Provide the [X, Y] coordinate of the cell's center where the given text is located.  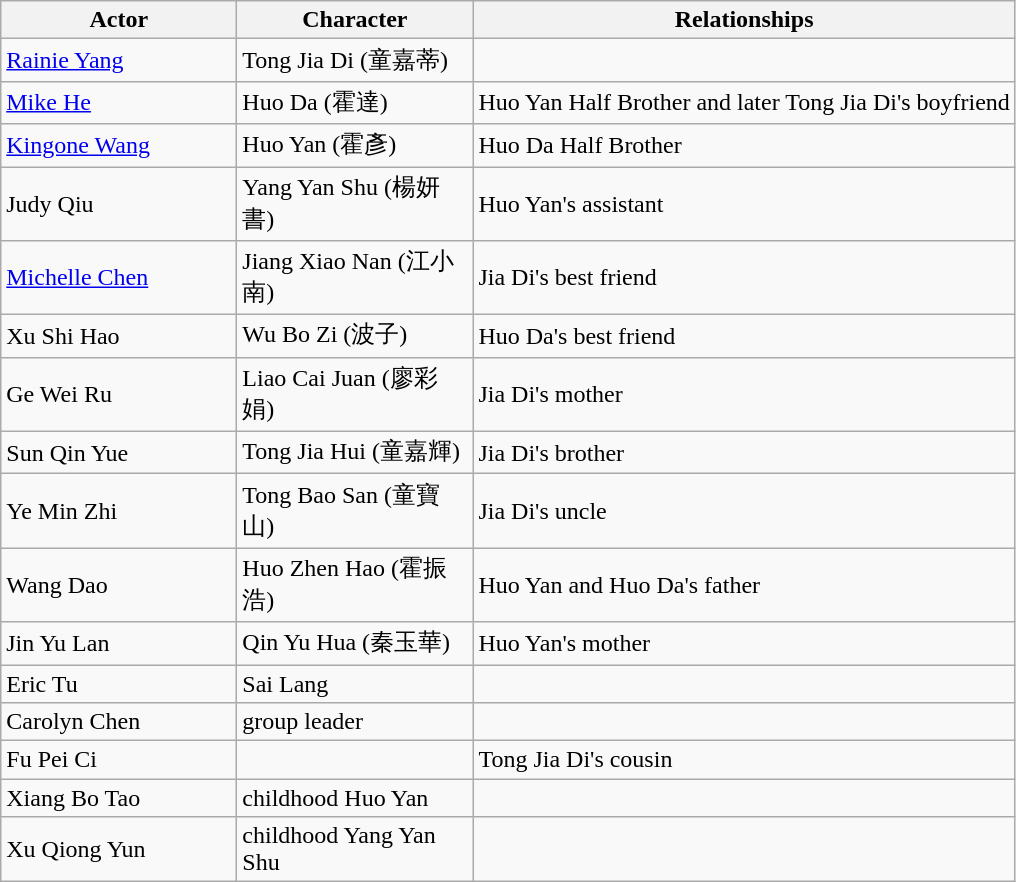
Jia Di's best friend [744, 278]
Rainie Yang [119, 60]
Liao Cai Juan (廖彩娟) [355, 394]
group leader [355, 722]
Tong Bao San (童寶山) [355, 511]
Huo Da (霍達) [355, 102]
Eric Tu [119, 683]
Xiang Bo Tao [119, 798]
Huo Yan (霍彥) [355, 146]
Kingone Wang [119, 146]
childhood Yang Yan Shu [355, 850]
Wu Bo Zi (波子) [355, 336]
Huo Yan's assistant [744, 203]
Huo Da Half Brother [744, 146]
Tong Jia Di's cousin [744, 760]
Jia Di's mother [744, 394]
Michelle Chen [119, 278]
Wang Dao [119, 585]
Relationships [744, 20]
childhood Huo Yan [355, 798]
Ye Min Zhi [119, 511]
Xu Qiong Yun [119, 850]
Character [355, 20]
Mike He [119, 102]
Tong Jia Hui (童嘉輝) [355, 452]
Jiang Xiao Nan (江小南) [355, 278]
Xu Shi Hao [119, 336]
Huo Yan and Huo Da's father [744, 585]
Tong Jia Di (童嘉蒂) [355, 60]
Jia Di's brother [744, 452]
Huo Da's best friend [744, 336]
Sun Qin Yue [119, 452]
Carolyn Chen [119, 722]
Jia Di's uncle [744, 511]
Sai Lang [355, 683]
Huo Yan Half Brother and later Tong Jia Di's boyfriend [744, 102]
Judy Qiu [119, 203]
Actor [119, 20]
Jin Yu Lan [119, 644]
Huo Yan's mother [744, 644]
Huo Zhen Hao (霍振浩) [355, 585]
Ge Wei Ru [119, 394]
Yang Yan Shu (楊妍書) [355, 203]
Qin Yu Hua (秦玉華) [355, 644]
Fu Pei Ci [119, 760]
